Determine the [X, Y] coordinate at the center of the cell enclosing the given text.  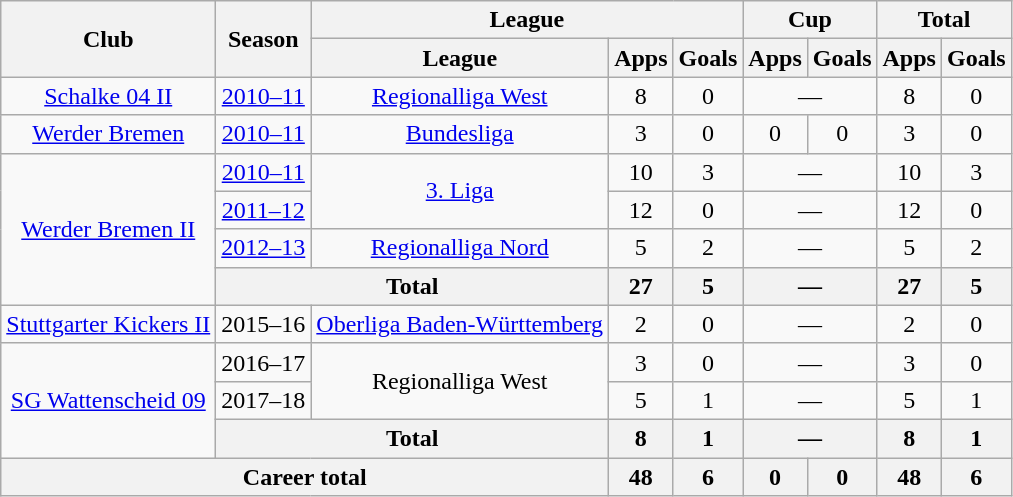
Club [108, 39]
Stuttgarter Kickers II [108, 324]
Werder Bremen II [108, 229]
3. Liga [460, 191]
2017–18 [264, 400]
Career total [305, 477]
Werder Bremen [108, 134]
2012–13 [264, 248]
2015–16 [264, 324]
Cup [810, 20]
Season [264, 39]
2011–12 [264, 210]
Schalke 04 II [108, 96]
2016–17 [264, 362]
Oberliga Baden-Württemberg [460, 324]
Bundesliga [460, 134]
SG Wattenscheid 09 [108, 400]
Regionalliga Nord [460, 248]
